Return the (x, y) coordinate for the center point of the cell that contains the specified text.  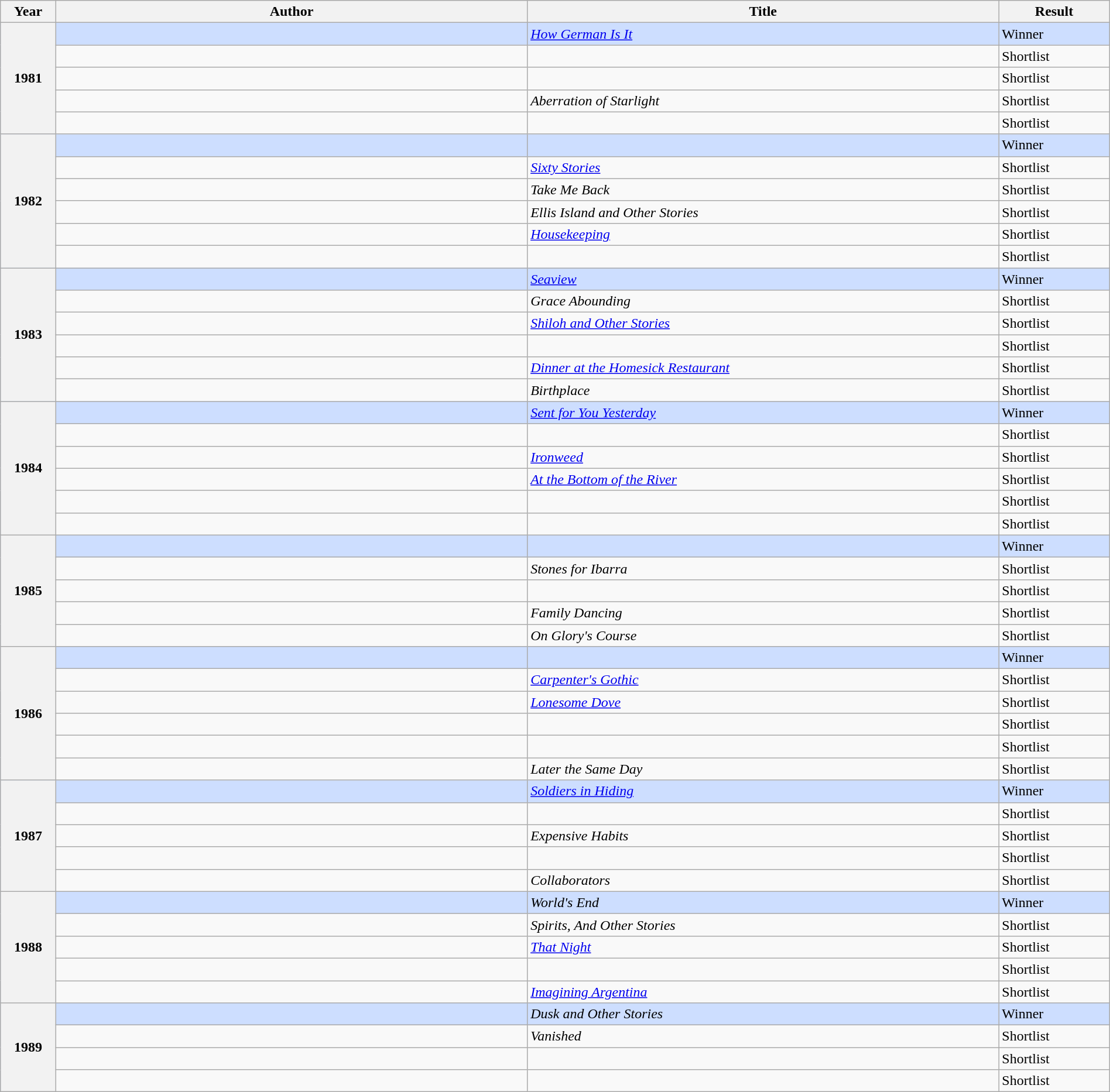
Grace Abounding (763, 301)
Seaview (763, 279)
1982 (28, 201)
1986 (28, 713)
Aberration of Starlight (763, 101)
World's End (763, 902)
Birthplace (763, 390)
On Glory's Course (763, 635)
1987 (28, 836)
Take Me Back (763, 190)
1988 (28, 947)
How German Is It (763, 34)
Author (292, 12)
Vanished (763, 1036)
That Night (763, 947)
Stones for Ibarra (763, 568)
Spirits, And Other Stories (763, 925)
Ironweed (763, 457)
Soldiers in Hiding (763, 791)
1983 (28, 335)
Housekeeping (763, 234)
Carpenter's Gothic (763, 680)
Year (28, 12)
Ellis Island and Other Stories (763, 212)
Shiloh and Other Stories (763, 324)
Sixty Stories (763, 167)
Later the Same Day (763, 769)
1985 (28, 590)
Collaborators (763, 880)
1981 (28, 78)
Lonesome Dove (763, 702)
Dinner at the Homesick Restaurant (763, 368)
1989 (28, 1048)
Imagining Argentina (763, 992)
Family Dancing (763, 613)
At the Bottom of the River (763, 479)
Result (1054, 12)
1984 (28, 468)
Expensive Habits (763, 836)
Sent for You Yesterday (763, 413)
Title (763, 12)
Dusk and Other Stories (763, 1014)
